Detect which cell encompasses the target text, then output its [X, Y] center coordinate. 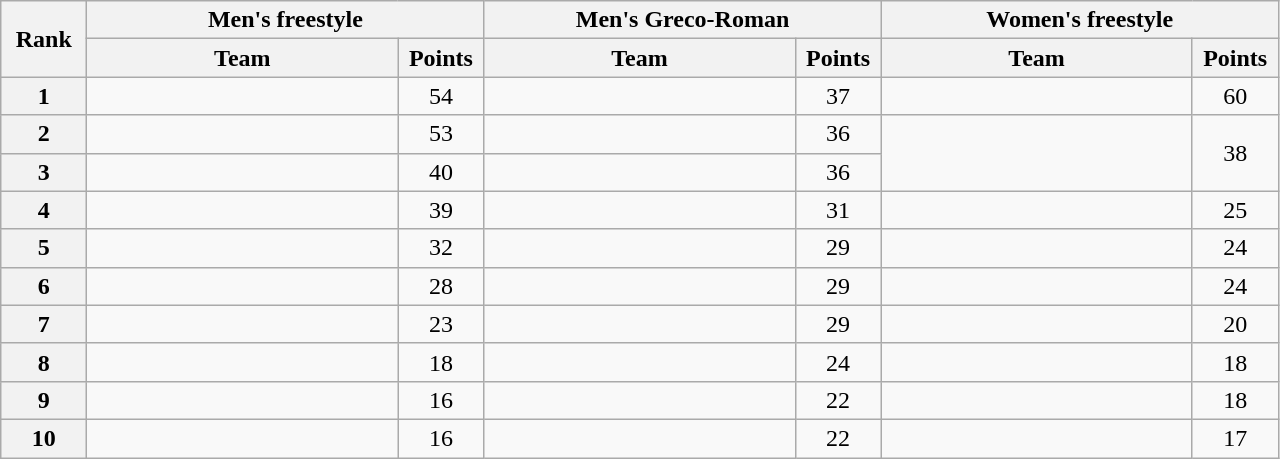
Men's Greco-Roman [682, 20]
9 [44, 400]
23 [441, 324]
40 [441, 172]
4 [44, 210]
10 [44, 438]
2 [44, 134]
17 [1235, 438]
25 [1235, 210]
7 [44, 324]
5 [44, 248]
39 [441, 210]
Rank [44, 39]
31 [838, 210]
37 [838, 96]
20 [1235, 324]
8 [44, 362]
3 [44, 172]
Men's freestyle [286, 20]
53 [441, 134]
54 [441, 96]
60 [1235, 96]
28 [441, 286]
6 [44, 286]
32 [441, 248]
1 [44, 96]
Women's freestyle [1080, 20]
38 [1235, 153]
